Pinpoint the cell where the given text exists, returning its (x, y) midpoint coordinate. 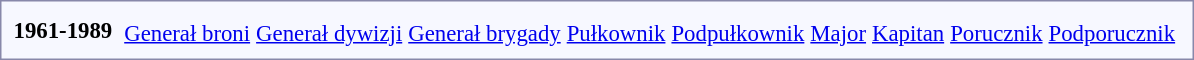
Podporucznik (1112, 33)
Major (838, 33)
Pułkownik (616, 33)
Podpułkownik (738, 33)
1961-1989 (63, 30)
Generał dywizji (330, 33)
Porucznik (996, 33)
Kapitan (908, 33)
Generał broni (188, 33)
Generał brygady (484, 33)
